Return [X, Y] of the center of cell containing provided text 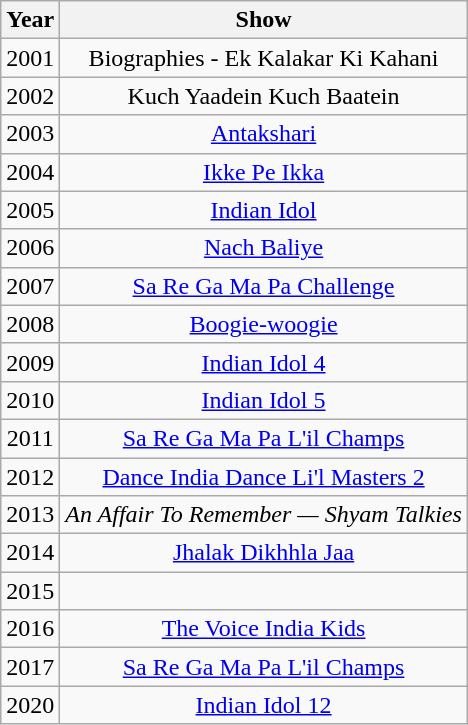
Dance India Dance Li'l Masters 2 [264, 477]
Indian Idol 12 [264, 705]
Jhalak Dikhhla Jaa [264, 553]
Indian Idol [264, 210]
Sa Re Ga Ma Pa Challenge [264, 286]
2017 [30, 667]
Indian Idol 5 [264, 400]
2020 [30, 705]
2008 [30, 324]
2014 [30, 553]
Indian Idol 4 [264, 362]
The Voice India Kids [264, 629]
2005 [30, 210]
2016 [30, 629]
2015 [30, 591]
Kuch Yaadein Kuch Baatein [264, 96]
2013 [30, 515]
An Affair To Remember — Shyam Talkies [264, 515]
2006 [30, 248]
Ikke Pe Ikka [264, 172]
2002 [30, 96]
2004 [30, 172]
Year [30, 20]
Antakshari [264, 134]
2007 [30, 286]
2003 [30, 134]
2011 [30, 438]
Biographies - Ek Kalakar Ki Kahani [264, 58]
2001 [30, 58]
Nach Baliye [264, 248]
2010 [30, 400]
2009 [30, 362]
Show [264, 20]
Boogie-woogie [264, 324]
2012 [30, 477]
